Search for the cell housing the specified text and yield its [X, Y] center coordinate. 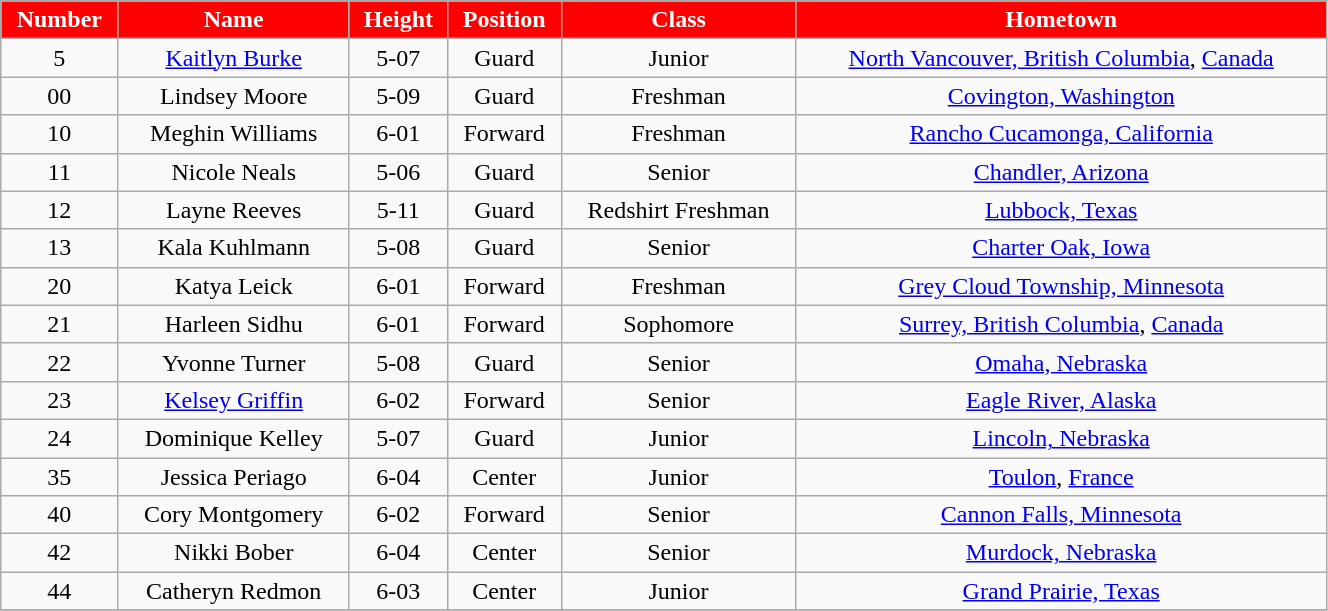
22 [60, 362]
35 [60, 477]
Jessica Periago [234, 477]
Yvonne Turner [234, 362]
Covington, Washington [1062, 96]
Height [398, 20]
11 [60, 172]
23 [60, 400]
Rancho Cucamonga, California [1062, 134]
44 [60, 591]
12 [60, 210]
Hometown [1062, 20]
42 [60, 553]
Class [678, 20]
40 [60, 515]
Charter Oak, Iowa [1062, 248]
Eagle River, Alaska [1062, 400]
Sophomore [678, 324]
Redshirt Freshman [678, 210]
21 [60, 324]
Grand Prairie, Texas [1062, 591]
Meghin Williams [234, 134]
Catheryn Redmon [234, 591]
Grey Cloud Township, Minnesota [1062, 286]
Nicole Neals [234, 172]
Lubbock, Texas [1062, 210]
North Vancouver, British Columbia, Canada [1062, 58]
Toulon, France [1062, 477]
Chandler, Arizona [1062, 172]
Nikki Bober [234, 553]
Number [60, 20]
6-03 [398, 591]
Kala Kuhlmann [234, 248]
Cannon Falls, Minnesota [1062, 515]
Surrey, British Columbia, Canada [1062, 324]
Layne Reeves [234, 210]
Lindsey Moore [234, 96]
24 [60, 438]
20 [60, 286]
Omaha, Nebraska [1062, 362]
13 [60, 248]
Harleen Sidhu [234, 324]
5-11 [398, 210]
Murdock, Nebraska [1062, 553]
Kelsey Griffin [234, 400]
10 [60, 134]
Cory Montgomery [234, 515]
Position [504, 20]
Dominique Kelley [234, 438]
Katya Leick [234, 286]
5 [60, 58]
5-09 [398, 96]
5-06 [398, 172]
Kaitlyn Burke [234, 58]
00 [60, 96]
Lincoln, Nebraska [1062, 438]
Name [234, 20]
